Identify which cell holds the provided text, then report its [x, y] central coordinate. 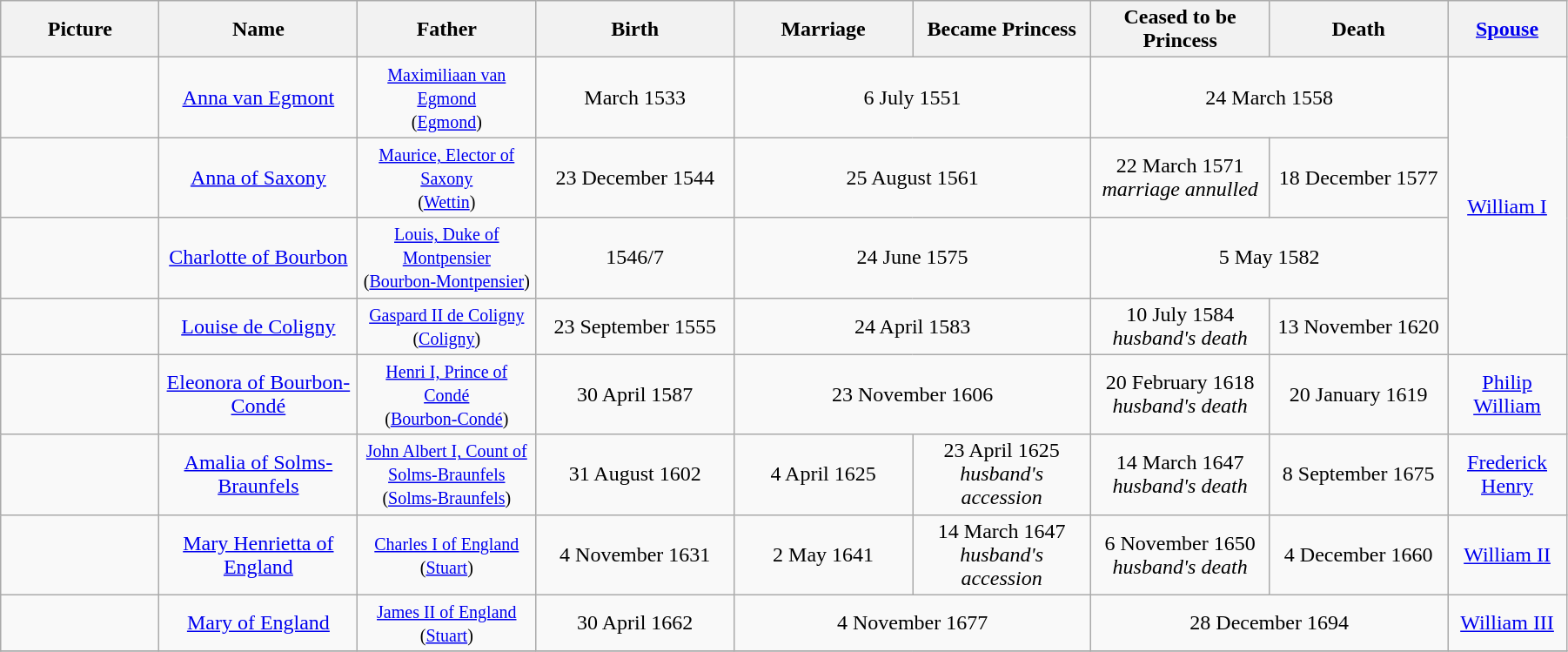
18 December 1577 [1359, 178]
6 November 1650husband's death [1180, 555]
4 December 1660 [1359, 555]
5 May 1582 [1270, 258]
22 March 1571marriage annulled [1180, 178]
Maurice, Elector of Saxony(Wettin) [447, 178]
2 May 1641 [823, 555]
Eleonora of Bourbon-Condé [258, 394]
Picture [80, 30]
23 November 1606 [913, 394]
John Albert I, Count of Solms-Braunfels(Solms-Braunfels) [447, 474]
30 April 1587 [635, 394]
13 November 1620 [1359, 326]
25 August 1561 [913, 178]
30 April 1662 [635, 623]
William I [1507, 205]
10 July 1584husband's death [1180, 326]
20 February 1618husband's death [1180, 394]
Ceased to be Princess [1180, 30]
March 1533 [635, 97]
28 December 1694 [1270, 623]
Amalia of Solms-Braunfels [258, 474]
Henri I, Prince of Condé(Bourbon-Condé) [447, 394]
23 December 1544 [635, 178]
14 March 1647husband's accession [1002, 555]
31 August 1602 [635, 474]
Birth [635, 30]
William II [1507, 555]
1546/7 [635, 258]
14 March 1647husband's death [1180, 474]
23 September 1555 [635, 326]
Louis, Duke of Montpensier(Bourbon-Montpensier) [447, 258]
6 July 1551 [913, 97]
20 January 1619 [1359, 394]
24 June 1575 [913, 258]
4 April 1625 [823, 474]
Gaspard II de Coligny(Coligny) [447, 326]
James II of England(Stuart) [447, 623]
23 April 1625husband's accession [1002, 474]
Mary of England [258, 623]
Frederick Henry [1507, 474]
Charles I of England(Stuart) [447, 555]
4 November 1631 [635, 555]
24 March 1558 [1270, 97]
24 April 1583 [913, 326]
Mary Henrietta of England [258, 555]
Marriage [823, 30]
Became Princess [1002, 30]
4 November 1677 [913, 623]
Father [447, 30]
Death [1359, 30]
Philip William [1507, 394]
Charlotte of Bourbon [258, 258]
Anna of Saxony [258, 178]
William III [1507, 623]
Name [258, 30]
Louise de Coligny [258, 326]
Maximiliaan van Egmond(Egmond) [447, 97]
Spouse [1507, 30]
Anna van Egmont [258, 97]
8 September 1675 [1359, 474]
